Search for the cell housing the specified text and yield its (X, Y) center coordinate. 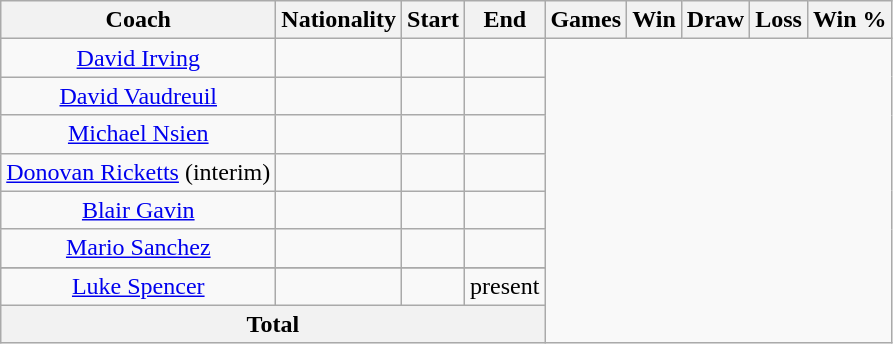
Draw (715, 20)
Coach (138, 20)
Total (273, 324)
Games (586, 20)
David Vaudreuil (138, 96)
Mario Sanchez (138, 248)
Loss (779, 20)
Nationality (339, 20)
End (505, 20)
Win % (850, 20)
Luke Spencer (138, 286)
Donovan Ricketts (interim) (138, 172)
David Irving (138, 58)
Win (654, 20)
Start (434, 20)
present (505, 286)
Michael Nsien (138, 134)
Blair Gavin (138, 210)
